From the cell containing the given text, extract its center point as [X, Y] coordinate. 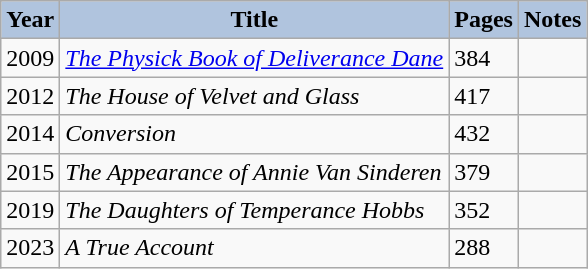
2009 [30, 58]
384 [484, 58]
Conversion [254, 134]
Title [254, 20]
417 [484, 96]
The Daughters of Temperance Hobbs [254, 210]
352 [484, 210]
432 [484, 134]
A True Account [254, 248]
Year [30, 20]
2014 [30, 134]
Notes [552, 20]
2012 [30, 96]
288 [484, 248]
The Appearance of Annie Van Sinderen [254, 172]
379 [484, 172]
Pages [484, 20]
The House of Velvet and Glass [254, 96]
2019 [30, 210]
The Physick Book of Deliverance Dane [254, 58]
2023 [30, 248]
2015 [30, 172]
